Detect which cell encompasses the target text, then output its (x, y) center coordinate. 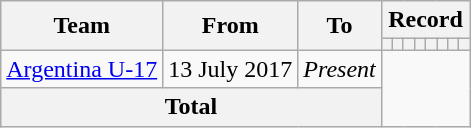
Team (82, 26)
From (230, 26)
Total (191, 107)
Argentina U-17 (82, 69)
Present (340, 69)
Record (425, 20)
To (340, 26)
13 July 2017 (230, 69)
